Pinpoint the cell where the given text exists, returning its [X, Y] midpoint coordinate. 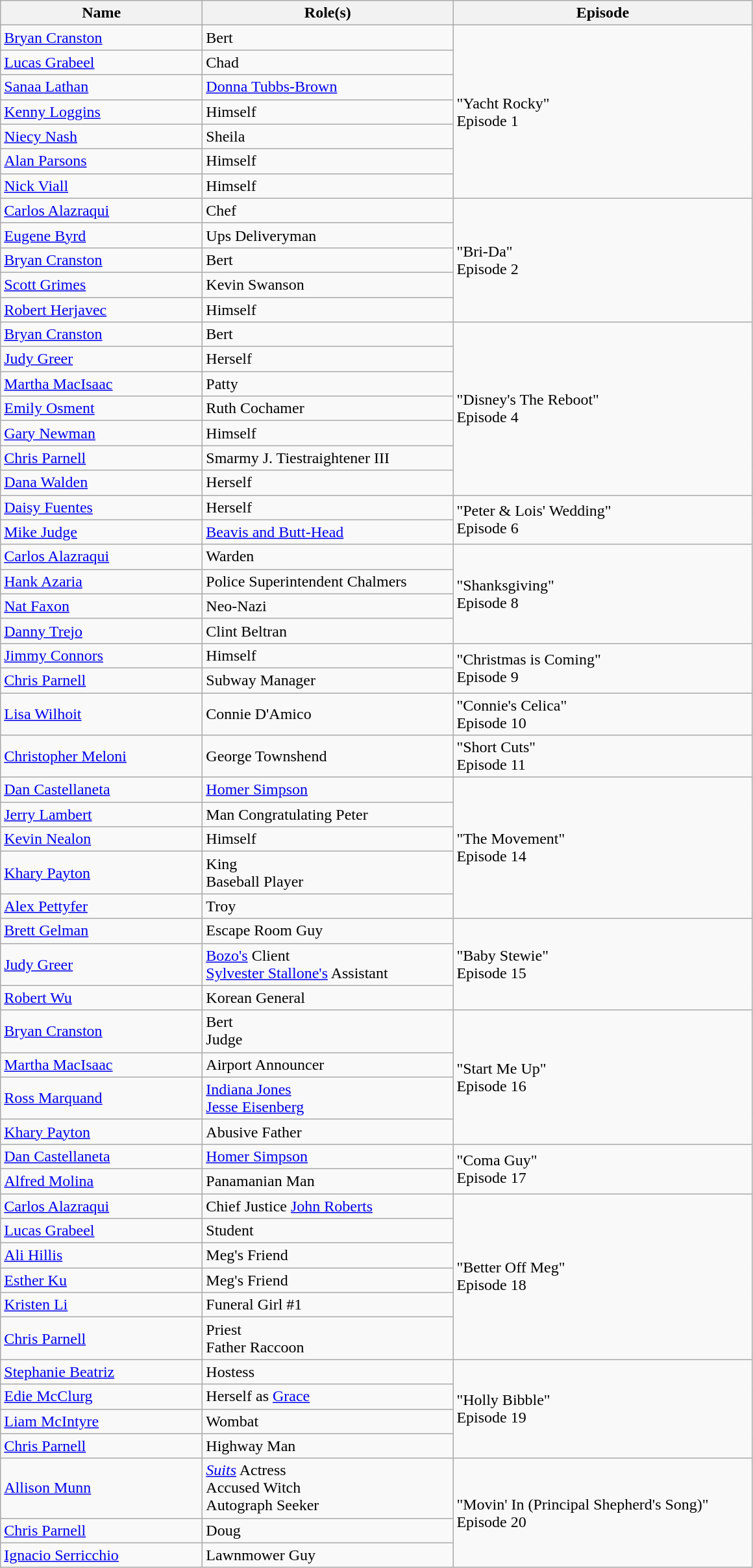
Niecy Nash [101, 136]
Kristen Li [101, 1305]
Esther Ku [101, 1280]
Mike Judge [101, 532]
Nat Faxon [101, 606]
"Shanksgiving"Episode 8 [602, 594]
Daisy Fuentes [101, 507]
Sheila [328, 136]
Escape Room Guy [328, 931]
Brett Gelman [101, 931]
Hank Azaria [101, 581]
Ali Hillis [101, 1256]
Allison Munn [101, 1488]
Smarmy J. Tiestraightener III [328, 458]
Ups Deliveryman [328, 235]
Episode [602, 13]
"Coma Guy"Episode 17 [602, 1169]
Sanaa Lathan [101, 87]
Alex Pettyfer [101, 906]
Jerry Lambert [101, 815]
Wombat [328, 1421]
Man Congratulating Peter [328, 815]
Abusive Father [328, 1132]
"The Movement"Episode 14 [602, 848]
"Baby Stewie"Episode 15 [602, 964]
Name [101, 13]
Kevin Nealon [101, 839]
Airport Announcer [328, 1065]
Troy [328, 906]
Role(s) [328, 13]
Panamanian Man [328, 1181]
KingBaseball Player [328, 873]
Hostess [328, 1372]
Dana Walden [101, 483]
Gary Newman [101, 433]
Police Superintendent Chalmers [328, 581]
Subway Manager [328, 680]
Lawnmower Guy [328, 1555]
Connie D'Amico [328, 713]
Doug [328, 1530]
PriestFather Raccoon [328, 1338]
Kenny Loggins [101, 112]
Ruth Cochamer [328, 409]
"Yacht Rocky"Episode 1 [602, 112]
"Christmas is Coming"Episode 9 [602, 668]
Warden [328, 557]
"Start Me Up"Episode 16 [602, 1077]
Ross Marquand [101, 1098]
"Holly Bibble"Episode 19 [602, 1409]
Danny Trejo [101, 631]
Chad [328, 62]
Beavis and Butt-Head [328, 532]
Chief Justice John Roberts [328, 1206]
Neo-Nazi [328, 606]
Robert Herjavec [101, 310]
Christopher Meloni [101, 756]
Herself as Grace [328, 1397]
"Better Off Meg"Episode 18 [602, 1277]
Stephanie Beatriz [101, 1372]
"Connie's Celica"Episode 10 [602, 713]
Funeral Girl #1 [328, 1305]
Ignacio Serricchio [101, 1555]
"Movin' In (Principal Shepherd's Song)"Episode 20 [602, 1513]
Lisa Wilhoit [101, 713]
Edie McClurg [101, 1397]
Jimmy Connors [101, 655]
Emily Osment [101, 409]
Robert Wu [101, 998]
Korean General [328, 998]
Kevin Swanson [328, 285]
Student [328, 1231]
BertJudge [328, 1031]
Scott Grimes [101, 285]
"Disney's The Reboot"Episode 4 [602, 409]
Highway Man [328, 1446]
Patty [328, 384]
Donna Tubbs-Brown [328, 87]
Clint Beltran [328, 631]
Alan Parsons [101, 161]
Indiana JonesJesse Eisenberg [328, 1098]
Nick Viall [101, 186]
"Bri-Da"Episode 2 [602, 260]
Bozo's ClientSylvester Stallone's Assistant [328, 964]
"Peter & Lois' Wedding"Episode 6 [602, 520]
"Short Cuts"Episode 11 [602, 756]
George Townshend [328, 756]
Chef [328, 210]
Suits ActressAccused WitchAutograph Seeker [328, 1488]
Liam McIntyre [101, 1421]
Eugene Byrd [101, 235]
Alfred Molina [101, 1181]
